Locate the cell with the specified text and output its (x, y) center coordinate. 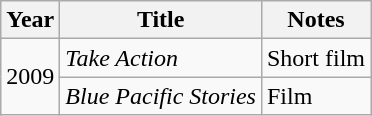
Year (30, 20)
2009 (30, 77)
Notes (316, 20)
Short film (316, 58)
Title (161, 20)
Film (316, 96)
Blue Pacific Stories (161, 96)
Take Action (161, 58)
